Scan for the cell matching the given text and deliver its [x, y] coordinate at center. 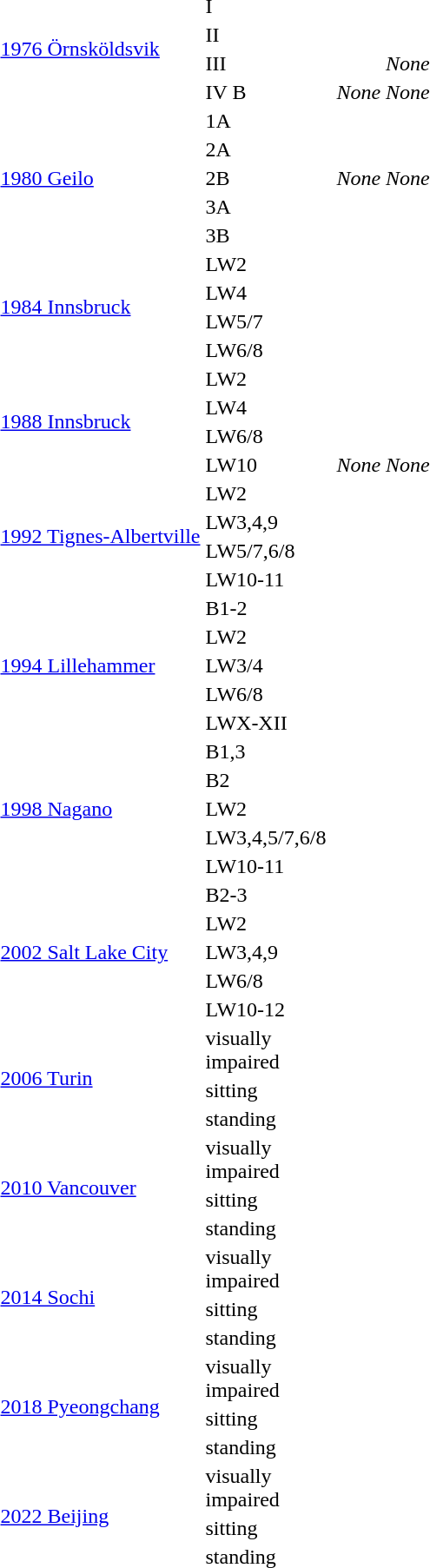
LWX-XII [266, 723]
3B [266, 235]
LW5/7,6/8 [266, 551]
IV B [266, 92]
LW3,4,5/7,6/8 [266, 837]
LW5/7 [266, 321]
LW3/4 [266, 665]
B1-2 [266, 608]
B2-3 [266, 895]
2A [266, 149]
2B [266, 178]
B1,3 [266, 751]
LW10-12 [266, 1009]
III [266, 63]
B2 [266, 780]
1A [266, 121]
II [266, 35]
3A [266, 207]
LW10 [266, 465]
